Capture the cell that displays the provided text and extract its (x, y) central coordinate. 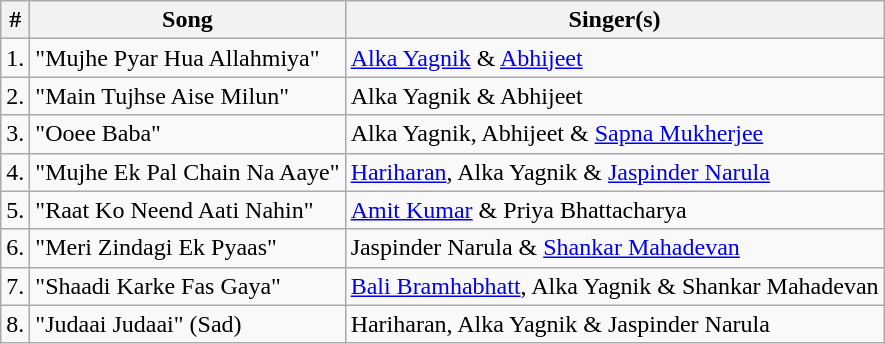
"Raat Ko Neend Aati Nahin" (188, 210)
"Mujhe Ek Pal Chain Na Aaye" (188, 172)
"Meri Zindagi Ek Pyaas" (188, 248)
Alka Yagnik, Abhijeet & Sapna Mukherjee (614, 134)
Bali Bramhabhatt, Alka Yagnik & Shankar Mahadevan (614, 286)
Amit Kumar & Priya Bhattacharya (614, 210)
5. (16, 210)
Song (188, 20)
3. (16, 134)
"Shaadi Karke Fas Gaya" (188, 286)
"Ooee Baba" (188, 134)
Singer(s) (614, 20)
"Main Tujhse Aise Milun" (188, 96)
"Judaai Judaai" (Sad) (188, 324)
8. (16, 324)
# (16, 20)
1. (16, 58)
2. (16, 96)
6. (16, 248)
4. (16, 172)
7. (16, 286)
"Mujhe Pyar Hua Allahmiya" (188, 58)
Jaspinder Narula & Shankar Mahadevan (614, 248)
